Capture the cell that displays the provided text and extract its (x, y) central coordinate. 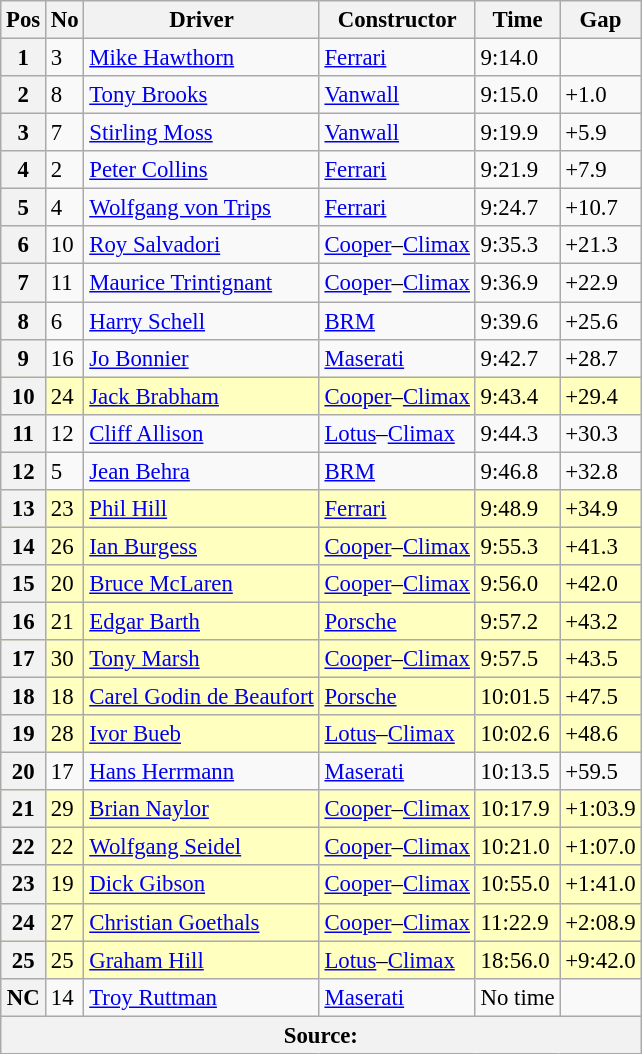
Maurice Trintignant (202, 283)
9:55.3 (518, 546)
Driver (202, 20)
+22.9 (600, 283)
9:46.8 (518, 471)
+29.4 (600, 396)
Carel Godin de Beaufort (202, 697)
+9:42.0 (600, 960)
Brian Naylor (202, 809)
Graham Hill (202, 960)
29 (65, 809)
+21.3 (600, 245)
30 (65, 659)
15 (24, 584)
Source: (321, 1035)
13 (24, 509)
+10.7 (600, 208)
9:35.3 (518, 245)
+7.9 (600, 170)
Cliff Allison (202, 433)
+25.6 (600, 321)
Wolfgang Seidel (202, 847)
Ivor Bueb (202, 734)
Jack Brabham (202, 396)
9:14.0 (518, 58)
1 (24, 58)
Hans Herrmann (202, 772)
9:21.9 (518, 170)
Pos (24, 20)
10:01.5 (518, 697)
+28.7 (600, 358)
10:21.0 (518, 847)
Stirling Moss (202, 133)
9:43.4 (518, 396)
Time (518, 20)
9:57.2 (518, 621)
9:15.0 (518, 95)
Wolfgang von Trips (202, 208)
27 (65, 922)
Gap (600, 20)
Mike Hawthorn (202, 58)
10:17.9 (518, 809)
Christian Goethals (202, 922)
26 (65, 546)
9:36.9 (518, 283)
Constructor (397, 20)
+41.3 (600, 546)
Roy Salvadori (202, 245)
9 (24, 358)
10:13.5 (518, 772)
No time (518, 997)
11:22.9 (518, 922)
+1:07.0 (600, 847)
+43.5 (600, 659)
+5.9 (600, 133)
Jo Bonnier (202, 358)
+1.0 (600, 95)
Peter Collins (202, 170)
Tony Marsh (202, 659)
+34.9 (600, 509)
Bruce McLaren (202, 584)
+59.5 (600, 772)
NC (24, 997)
+30.3 (600, 433)
+47.5 (600, 697)
+48.6 (600, 734)
+32.8 (600, 471)
Tony Brooks (202, 95)
28 (65, 734)
9:42.7 (518, 358)
9:24.7 (518, 208)
Dick Gibson (202, 885)
+42.0 (600, 584)
+1:03.9 (600, 809)
Jean Behra (202, 471)
9:48.9 (518, 509)
+43.2 (600, 621)
+1:41.0 (600, 885)
Harry Schell (202, 321)
9:19.9 (518, 133)
Troy Ruttman (202, 997)
Edgar Barth (202, 621)
Phil Hill (202, 509)
Ian Burgess (202, 546)
9:57.5 (518, 659)
9:39.6 (518, 321)
10:02.6 (518, 734)
9:56.0 (518, 584)
No (65, 20)
+2:08.9 (600, 922)
10:55.0 (518, 885)
9:44.3 (518, 433)
18:56.0 (518, 960)
